Identify which cell holds the provided text, then report its [x, y] central coordinate. 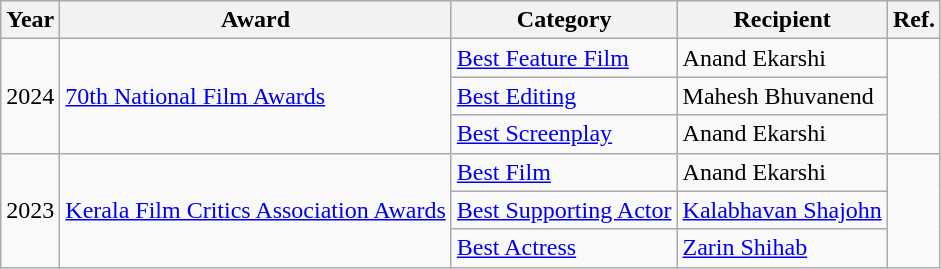
Kalabhavan Shajohn [782, 210]
Year [30, 20]
Best Editing [564, 96]
Best Screenplay [564, 134]
Best Film [564, 172]
Kerala Film Critics Association Awards [256, 210]
Best Feature Film [564, 58]
Ref. [914, 20]
Best Supporting Actor [564, 210]
Category [564, 20]
2023 [30, 210]
Award [256, 20]
Zarin Shihab [782, 248]
2024 [30, 96]
Mahesh Bhuvanend [782, 96]
Recipient [782, 20]
Best Actress [564, 248]
70th National Film Awards [256, 96]
